Search for the cell housing the specified text and yield its [X, Y] center coordinate. 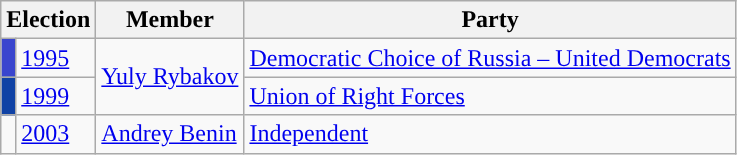
Andrey Benin [170, 134]
1995 [56, 58]
Member [170, 20]
Yuly Rybakov [170, 77]
Party [490, 20]
Union of Right Forces [490, 96]
2003 [56, 134]
Election [48, 20]
Democratic Choice of Russia – United Democrats [490, 58]
Independent [490, 134]
1999 [56, 96]
